Capture the cell that displays the provided text and extract its [x, y] central coordinate. 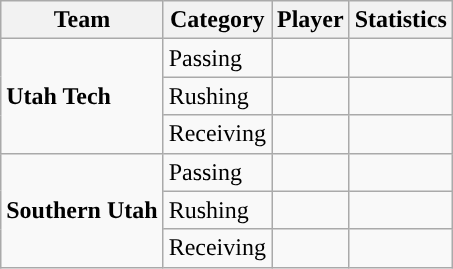
Category [217, 20]
Team [82, 20]
Southern Utah [82, 210]
Utah Tech [82, 96]
Statistics [400, 20]
Player [311, 20]
